Pinpoint the cell where the given text exists, returning its (x, y) midpoint coordinate. 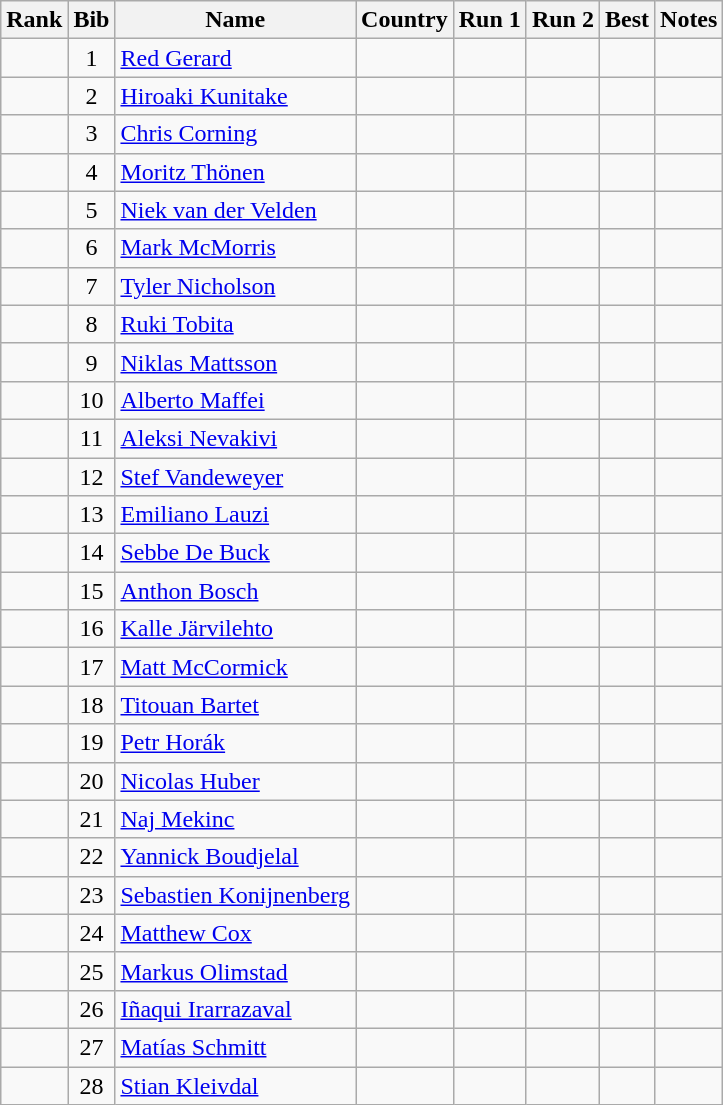
Naj Mekinc (236, 819)
8 (92, 324)
6 (92, 248)
11 (92, 438)
13 (92, 515)
Mark McMorris (236, 248)
Stef Vandeweyer (236, 477)
Niek van der Velden (236, 210)
15 (92, 591)
25 (92, 971)
9 (92, 362)
23 (92, 895)
Matthew Cox (236, 933)
Nicolas Huber (236, 781)
Run 2 (562, 20)
Hiroaki Kunitake (236, 96)
Aleksi Nevakivi (236, 438)
7 (92, 286)
Stian Kleivdal (236, 1085)
Notes (689, 20)
Anthon Bosch (236, 591)
Country (405, 20)
1 (92, 58)
27 (92, 1047)
14 (92, 553)
Name (236, 20)
Sebbe De Buck (236, 553)
Best (626, 20)
Tyler Nicholson (236, 286)
Kalle Järvilehto (236, 629)
Moritz Thönen (236, 172)
21 (92, 819)
2 (92, 96)
16 (92, 629)
Matías Schmitt (236, 1047)
26 (92, 1009)
Red Gerard (236, 58)
28 (92, 1085)
3 (92, 134)
10 (92, 400)
Emiliano Lauzi (236, 515)
Rank (34, 20)
5 (92, 210)
17 (92, 667)
Titouan Bartet (236, 705)
Bib (92, 20)
Niklas Mattsson (236, 362)
4 (92, 172)
18 (92, 705)
Matt McCormick (236, 667)
Chris Corning (236, 134)
22 (92, 857)
Petr Horák (236, 743)
Ruki Tobita (236, 324)
Iñaqui Irarrazaval (236, 1009)
24 (92, 933)
12 (92, 477)
Run 1 (490, 20)
Alberto Maffei (236, 400)
20 (92, 781)
Sebastien Konijnenberg (236, 895)
Yannick Boudjelal (236, 857)
Markus Olimstad (236, 971)
19 (92, 743)
